Determine the [X, Y] coordinate at the center of the cell enclosing the given text.  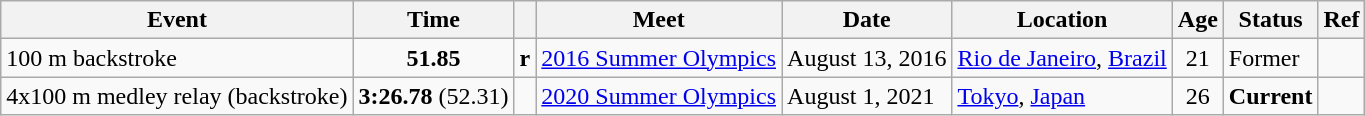
r [525, 58]
Former [1270, 58]
Ref [1342, 20]
Tokyo, Japan [1062, 96]
August 1, 2021 [867, 96]
Age [1198, 20]
Rio de Janeiro, Brazil [1062, 58]
Location [1062, 20]
Status [1270, 20]
2020 Summer Olympics [659, 96]
August 13, 2016 [867, 58]
21 [1198, 58]
Date [867, 20]
Meet [659, 20]
51.85 [434, 58]
Current [1270, 96]
4x100 m medley relay (backstroke) [177, 96]
Event [177, 20]
26 [1198, 96]
2016 Summer Olympics [659, 58]
100 m backstroke [177, 58]
3:26.78 (52.31) [434, 96]
Time [434, 20]
